Locate the cell with the specified text and output its (X, Y) center coordinate. 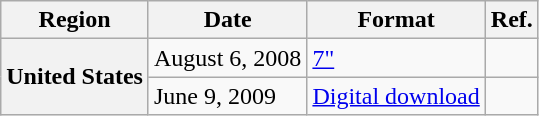
August 6, 2008 (227, 58)
June 9, 2009 (227, 96)
Ref. (512, 20)
United States (75, 77)
Digital download (396, 96)
7" (396, 58)
Format (396, 20)
Date (227, 20)
Region (75, 20)
